Return (x, y) of the center of cell containing provided text 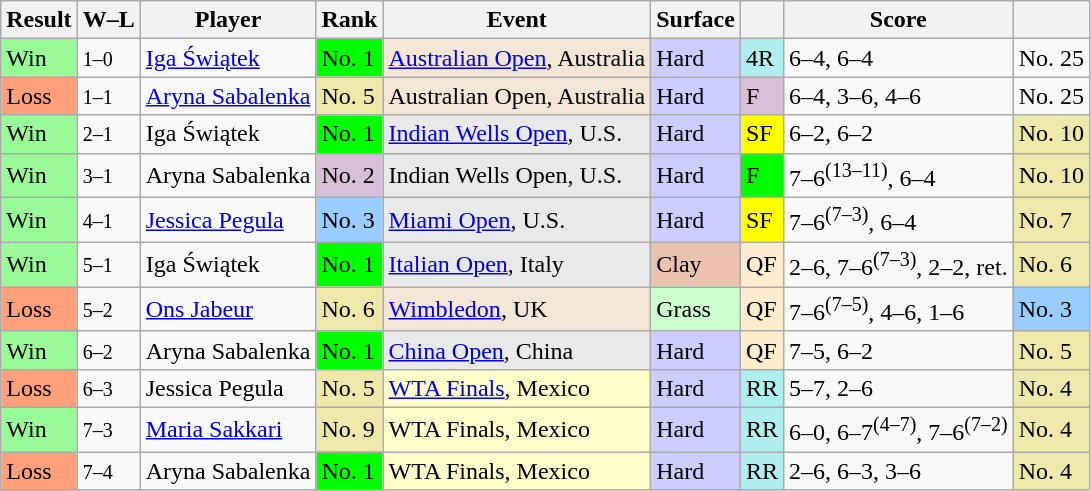
1–0 (108, 58)
4R (762, 58)
Score (898, 20)
Clay (696, 264)
6–4, 3–6, 4–6 (898, 96)
4–1 (108, 220)
6–2, 6–2 (898, 134)
6–4, 6–4 (898, 58)
7–6(7–5), 4–6, 1–6 (898, 310)
7–6(7–3), 6–4 (898, 220)
Result (39, 20)
2–1 (108, 134)
7–5, 6–2 (898, 350)
6–3 (108, 388)
7–4 (108, 471)
2–6, 7–6(7–3), 2–2, ret. (898, 264)
China Open, China (517, 350)
2–6, 6–3, 3–6 (898, 471)
6–0, 6–7(4–7), 7–6(7–2) (898, 430)
Wimbledon, UK (517, 310)
Grass (696, 310)
Italian Open, Italy (517, 264)
W–L (108, 20)
No. 9 (350, 430)
1–1 (108, 96)
Miami Open, U.S. (517, 220)
No. 2 (350, 176)
5–1 (108, 264)
6–2 (108, 350)
No. 7 (1051, 220)
7–3 (108, 430)
5–2 (108, 310)
Maria Sakkari (228, 430)
7–6(13–11), 6–4 (898, 176)
Rank (350, 20)
Ons Jabeur (228, 310)
3–1 (108, 176)
5–7, 2–6 (898, 388)
Player (228, 20)
Surface (696, 20)
Event (517, 20)
